Extract the [x, y] coordinate from the center of the cell holding the provided text.  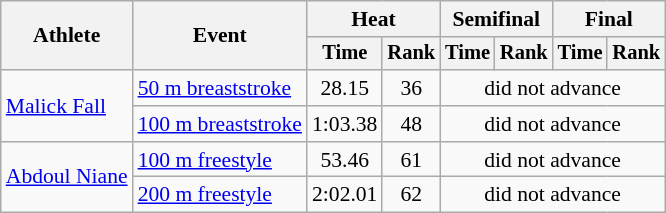
62 [411, 195]
Malick Fall [67, 106]
28.15 [344, 88]
200 m freestyle [220, 195]
Abdoul Niane [67, 178]
50 m breaststroke [220, 88]
1:03.38 [344, 124]
53.46 [344, 160]
100 m freestyle [220, 160]
61 [411, 160]
36 [411, 88]
Athlete [67, 36]
100 m breaststroke [220, 124]
48 [411, 124]
Heat [374, 19]
2:02.01 [344, 195]
Semifinal [496, 19]
Final [609, 19]
Event [220, 36]
